Search for the cell housing the specified text and yield its (x, y) center coordinate. 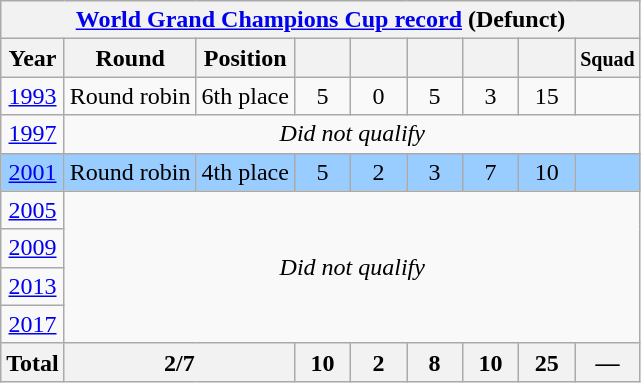
8 (435, 362)
World Grand Champions Cup record (Defunct) (321, 20)
2/7 (179, 362)
Year (33, 58)
4th place (245, 172)
6th place (245, 96)
7 (491, 172)
15 (547, 96)
25 (547, 362)
1993 (33, 96)
1997 (33, 134)
2001 (33, 172)
Total (33, 362)
2013 (33, 286)
— (608, 362)
Squad (608, 58)
2009 (33, 248)
Position (245, 58)
2005 (33, 210)
0 (378, 96)
2017 (33, 324)
Round (130, 58)
